Find where the given text appears and provide that cell's center as [x, y] coordinate. 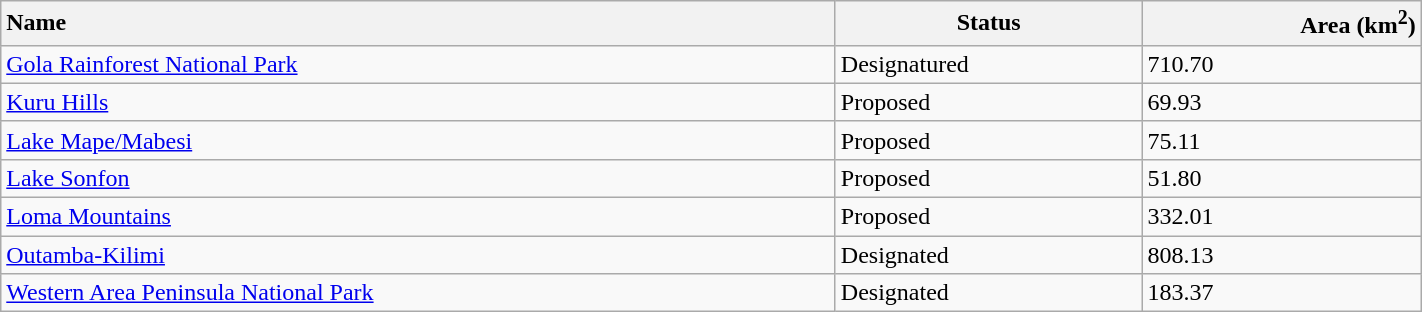
183.37 [1282, 293]
Lake Mape/Mabesi [418, 140]
Area (km2) [1282, 24]
710.70 [1282, 64]
Status [988, 24]
Name [418, 24]
51.80 [1282, 178]
808.13 [1282, 255]
69.93 [1282, 102]
Loma Mountains [418, 217]
Outamba-Kilimi [418, 255]
332.01 [1282, 217]
Kuru Hills [418, 102]
Western Area Peninsula National Park [418, 293]
Lake Sonfon [418, 178]
Gola Rainforest National Park [418, 64]
Designatured [988, 64]
75.11 [1282, 140]
